Find where the given text appears and provide that cell's center as [X, Y] coordinate. 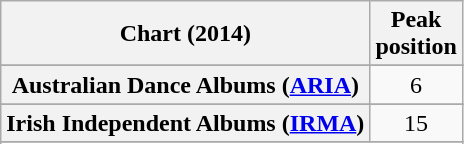
15 [416, 123]
6 [416, 85]
Peakposition [416, 34]
Australian Dance Albums (ARIA) [186, 85]
Chart (2014) [186, 34]
Irish Independent Albums (IRMA) [186, 123]
